Return [x, y] of the center of cell containing provided text 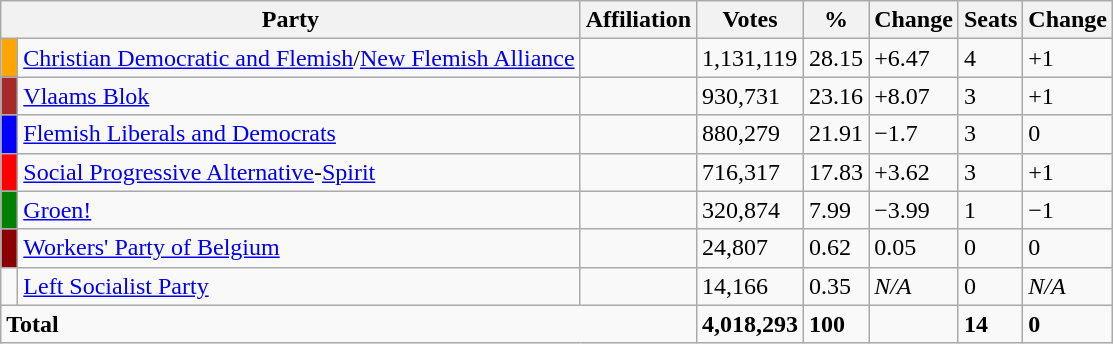
17.83 [836, 172]
21.91 [836, 134]
716,317 [750, 172]
−1.7 [914, 134]
Christian Democratic and Flemish/New Flemish Alliance [299, 58]
Affiliation [638, 20]
−3.99 [914, 210]
+3.62 [914, 172]
23.16 [836, 96]
1 [990, 210]
14 [990, 324]
880,279 [750, 134]
1,131,119 [750, 58]
100 [836, 324]
Social Progressive Alternative-Spirit [299, 172]
Total [349, 324]
Flemish Liberals and Democrats [299, 134]
0.35 [836, 286]
+6.47 [914, 58]
320,874 [750, 210]
4 [990, 58]
930,731 [750, 96]
24,807 [750, 248]
28.15 [836, 58]
14,166 [750, 286]
Workers' Party of Belgium [299, 248]
0.05 [914, 248]
+8.07 [914, 96]
Seats [990, 20]
−1 [1068, 210]
Vlaams Blok [299, 96]
Votes [750, 20]
7.99 [836, 210]
4,018,293 [750, 324]
Groen! [299, 210]
Left Socialist Party [299, 286]
Party [290, 20]
% [836, 20]
0.62 [836, 248]
